Identify which cell holds the provided text, then report its [x, y] central coordinate. 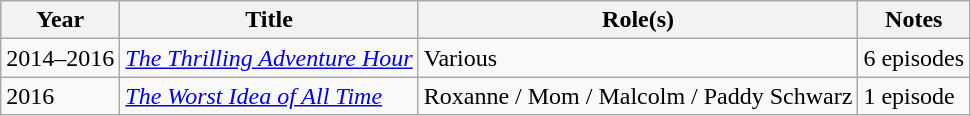
Notes [914, 20]
2016 [60, 96]
6 episodes [914, 58]
Various [638, 58]
1 episode [914, 96]
Title [269, 20]
Year [60, 20]
2014–2016 [60, 58]
The Worst Idea of All Time [269, 96]
The Thrilling Adventure Hour [269, 58]
Roxanne / Mom / Malcolm / Paddy Schwarz [638, 96]
Role(s) [638, 20]
